Detect which cell encompasses the target text, then output its [x, y] center coordinate. 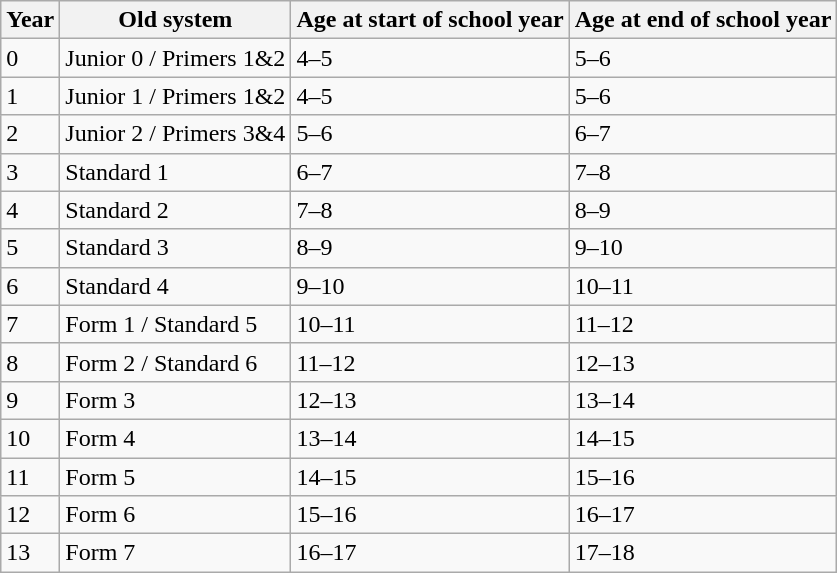
Form 1 / Standard 5 [176, 324]
Junior 0 / Primers 1&2 [176, 58]
Junior 1 / Primers 1&2 [176, 96]
Form 7 [176, 553]
Old system [176, 20]
Age at start of school year [430, 20]
Form 5 [176, 477]
Form 6 [176, 515]
Age at end of school year [703, 20]
Junior 2 / Primers 3&4 [176, 134]
3 [30, 172]
Standard 2 [176, 210]
13 [30, 553]
5 [30, 248]
Year [30, 20]
1 [30, 96]
10 [30, 438]
7 [30, 324]
4 [30, 210]
Form 3 [176, 400]
6 [30, 286]
Standard 1 [176, 172]
Form 2 / Standard 6 [176, 362]
2 [30, 134]
17–18 [703, 553]
0 [30, 58]
Standard 3 [176, 248]
11 [30, 477]
8 [30, 362]
12 [30, 515]
Standard 4 [176, 286]
Form 4 [176, 438]
9 [30, 400]
